Search for the cell housing the specified text and yield its (x, y) center coordinate. 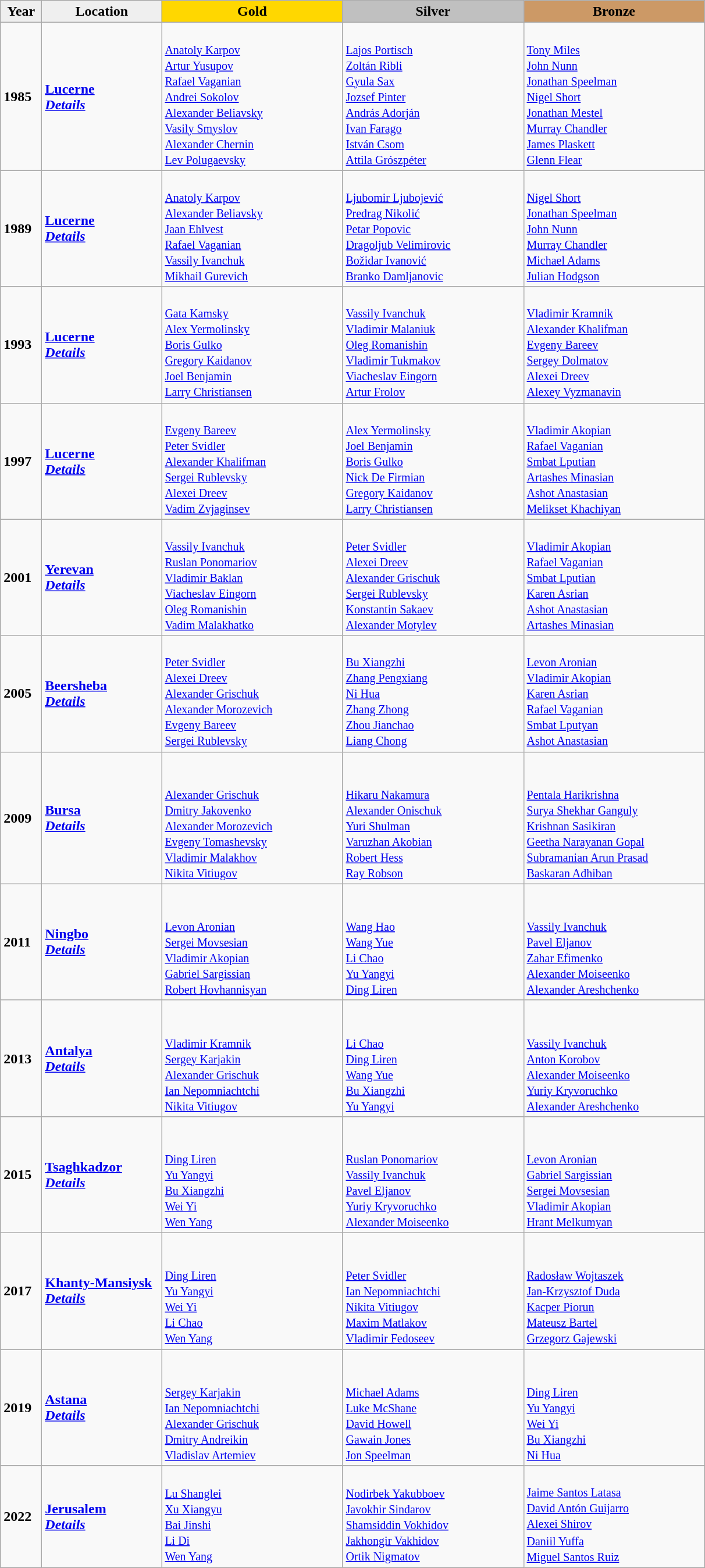
Ruslan PonomariovVassily IvanchukPavel EljanovYuriy KryvoruchkoAlexander Moiseenko (433, 1174)
Nodirbek YakubboevJavokhir SindarovShamsiddin VokhidovJakhongir VakhidovOrtik Nigmatov (433, 1517)
Alex YermolinskyJoel BenjaminBoris GulkoNick De FirmianGregory KaidanovLarry Christiansen (433, 461)
1989 (21, 228)
AstanaDetails (102, 1407)
2022 (21, 1517)
Evgeny BareevPeter SvidlerAlexander KhalifmanSergei RublevskyAlexei DreevVadim Zvjaginsev (252, 461)
Jaime Santos LatasaDavid Antón GuijarroAlexei ShirovDaniil YuffaMiguel Santos Ruiz (614, 1517)
YerevanDetails (102, 577)
Radosław WojtaszekJan-Krzysztof DudaKacper PiorunMateusz BartelGrzegorz Gajewski (614, 1291)
TsaghkadzorDetails (102, 1174)
Vladimir KramnikAlexander KhalifmanEvgeny BareevSergey DolmatovAlexei DreevAlexey Vyzmanavin (614, 345)
Bronze (614, 12)
Alexander GrischukDmitry JakovenkoAlexander MorozevichEvgeny TomashevskyVladimir MalakhovNikita Vitiugov (252, 817)
2001 (21, 577)
1997 (21, 461)
Ding LirenYu YangyiWei YiBu XiangzhiNi Hua (614, 1407)
Lu ShangleiXu XiangyuBai JinshiLi DiWen Yang (252, 1517)
Levon AronianGabriel SargissianSergei MovsesianVladimir AkopianHrant Melkumyan (614, 1174)
Sergey KarjakinIan NepomniachtchiAlexander GrischukDmitry AndreikinVladislav Artemiev (252, 1407)
Peter SvidlerIan NepomniachtchiNikita VitiugovMaxim MatlakovVladimir Fedoseev (433, 1291)
BursaDetails (102, 817)
2005 (21, 694)
Ding LirenYu YangyiBu XiangzhiWei YiWen Yang (252, 1174)
BeershebaDetails (102, 694)
Tony MilesJohn NunnJonathan SpeelmanNigel ShortJonathan MestelMurray ChandlerJames PlaskettGlenn Flear (614, 97)
Hikaru NakamuraAlexander OnischukYuri ShulmanVaruzhan AkobianRobert HessRay Robson (433, 817)
Peter SvidlerAlexei DreevAlexander GrischukSergei RublevskyKonstantin SakaevAlexander Motylev (433, 577)
Ljubomir LjubojevićPredrag NikolićPetar PopovicDragoljub VelimirovicBožidar IvanovićBranko Damljanovic (433, 228)
Vassily IvanchukVladimir MalaniukOleg RomanishinVladimir TukmakovViacheslav EingornArtur Frolov (433, 345)
Levon AronianSergei MovsesianVladimir AkopianGabriel SargissianRobert Hovhannisyan (252, 942)
2019 (21, 1407)
Gold (252, 12)
Year (21, 12)
Lajos PortischZoltán RibliGyula SaxJozsef PinterAndrás AdorjánIvan FaragoIstván CsomAttila Grószpéter (433, 97)
Nigel ShortJonathan SpeelmanJohn NunnMurray ChandlerMichael AdamsJulian Hodgson (614, 228)
Michael AdamsLuke McShaneDavid HowellGawain JonesJon Speelman (433, 1407)
Pentala HarikrishnaSurya Shekhar GangulyKrishnan SasikiranGeetha Narayanan GopalSubramanian Arun PrasadBaskaran Adhiban (614, 817)
Ding LirenYu YangyiWei YiLi ChaoWen Yang (252, 1291)
Peter SvidlerAlexei DreevAlexander GrischukAlexander MorozevichEvgeny BareevSergei Rublevsky (252, 694)
AntalyaDetails (102, 1058)
Vassily IvanchukRuslan PonomariovVladimir BaklanViacheslav EingornOleg RomanishinVadim Malakhatko (252, 577)
Vladimir AkopianRafael VaganianSmbat LputianArtashes MinasianAshot AnastasianMelikset Khachiyan (614, 461)
Li ChaoDing LirenWang YueBu XiangzhiYu Yangyi (433, 1058)
2017 (21, 1291)
Bu XiangzhiZhang PengxiangNi HuaZhang ZhongZhou JianchaoLiang Chong (433, 694)
Vladimir KramnikSergey KarjakinAlexander GrischukIan NepomniachtchiNikita Vitiugov (252, 1058)
Silver (433, 12)
Vladimir AkopianRafael VaganianSmbat LputianKaren AsrianAshot AnastasianArtashes Minasian (614, 577)
Wang HaoWang YueLi ChaoYu YangyiDing Liren (433, 942)
2013 (21, 1058)
Vassily IvanchukAnton KorobovAlexander MoiseenkoYuriy KryvoruchkoAlexander Areshchenko (614, 1058)
Anatoly KarpovArtur YusupovRafael VaganianAndrei SokolovAlexander BeliavskyVasily SmyslovAlexander CherninLev Polugaevsky (252, 97)
Location (102, 12)
Gata KamskyAlex YermolinskyBoris GulkoGregory KaidanovJoel BenjaminLarry Christiansen (252, 345)
1993 (21, 345)
1985 (21, 97)
Khanty-MansiyskDetails (102, 1291)
Levon AronianVladimir AkopianKaren AsrianRafael VaganianSmbat LputyanAshot Anastasian (614, 694)
Anatoly KarpovAlexander BeliavskyJaan EhlvestRafael VaganianVassily IvanchukMikhail Gurevich (252, 228)
2011 (21, 942)
Vassily IvanchukPavel EljanovZahar EfimenkoAlexander MoiseenkoAlexander Areshchenko (614, 942)
2009 (21, 817)
NingboDetails (102, 942)
2015 (21, 1174)
JerusalemDetails (102, 1517)
